Capture the cell that displays the provided text and extract its [X, Y] central coordinate. 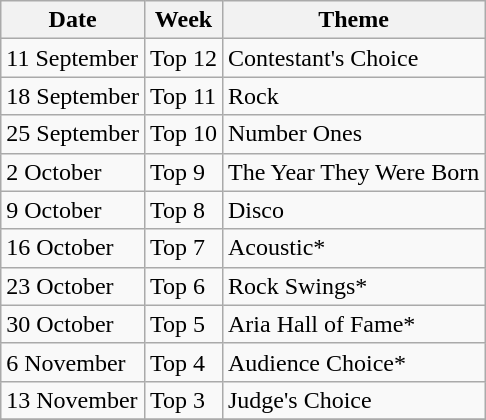
2 October [73, 172]
18 September [73, 96]
Top 9 [183, 172]
11 September [73, 58]
16 October [73, 248]
Audience Choice* [353, 362]
Top 12 [183, 58]
Top 8 [183, 210]
Aria Hall of Fame* [353, 324]
Top 10 [183, 134]
Top 6 [183, 286]
Date [73, 20]
6 November [73, 362]
Top 11 [183, 96]
The Year They Were Born [353, 172]
Top 4 [183, 362]
Acoustic* [353, 248]
9 October [73, 210]
Top 7 [183, 248]
Judge's Choice [353, 400]
Theme [353, 20]
Disco [353, 210]
Rock Swings* [353, 286]
23 October [73, 286]
Top 5 [183, 324]
Week [183, 20]
Number Ones [353, 134]
30 October [73, 324]
Top 3 [183, 400]
Contestant's Choice [353, 58]
Rock [353, 96]
13 November [73, 400]
25 September [73, 134]
